Locate the cell with the specified text and output its [X, Y] center coordinate. 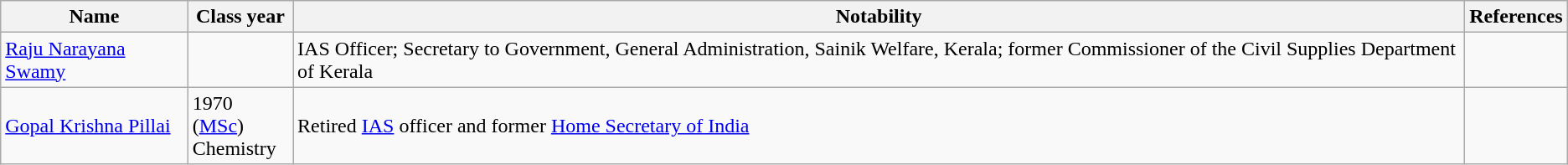
Notability [879, 17]
Raju Narayana Swamy [94, 60]
Retired IAS officer and former Home Secretary of India [879, 126]
IAS Officer; Secretary to Government, General Administration, Sainik Welfare, Kerala; former Commissioner of the Civil Supplies Department of Kerala [879, 60]
Name [94, 17]
Gopal Krishna Pillai [94, 126]
Class year [240, 17]
References [1516, 17]
1970 (MSc)Chemistry [240, 126]
